Locate the cell with the specified text and output its (X, Y) center coordinate. 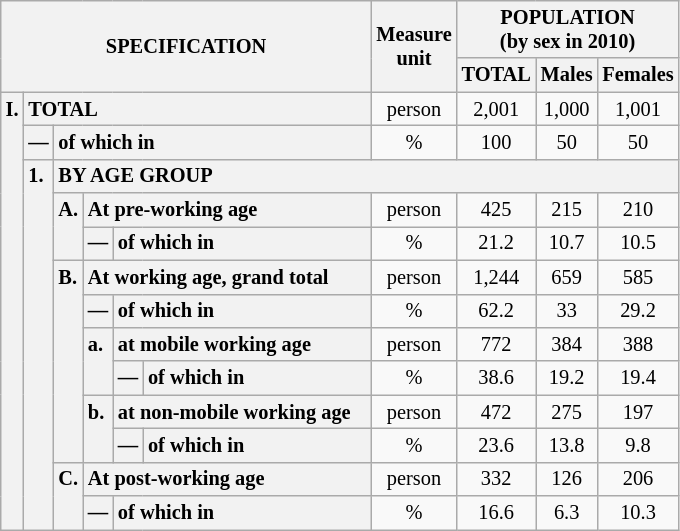
10.5 (638, 243)
10.7 (567, 243)
772 (496, 344)
13.8 (567, 445)
At working age, grand total (227, 277)
1,001 (638, 109)
at non-mobile working age (242, 412)
6.3 (567, 513)
POPULATION (by sex in 2010) (568, 29)
275 (567, 412)
Females (638, 75)
1,000 (567, 109)
9.8 (638, 445)
At post-working age (227, 479)
BY AGE GROUP (366, 176)
C. (68, 496)
384 (567, 344)
585 (638, 277)
1,244 (496, 277)
38.6 (496, 378)
16.6 (496, 513)
388 (638, 344)
19.2 (567, 378)
206 (638, 479)
23.6 (496, 445)
1. (38, 344)
659 (567, 277)
210 (638, 210)
B. (68, 361)
I. (12, 311)
472 (496, 412)
A. (68, 226)
19.4 (638, 378)
33 (567, 311)
At pre-working age (227, 210)
21.2 (496, 243)
Males (567, 75)
215 (567, 210)
29.2 (638, 311)
100 (496, 142)
at mobile working age (242, 344)
2,001 (496, 109)
62.2 (496, 311)
Measure unit (414, 46)
332 (496, 479)
197 (638, 412)
b. (98, 428)
a. (98, 360)
126 (567, 479)
10.3 (638, 513)
SPECIFICATION (186, 46)
425 (496, 210)
